Output the [x, y] coordinate of the center of the cell containing the given text.  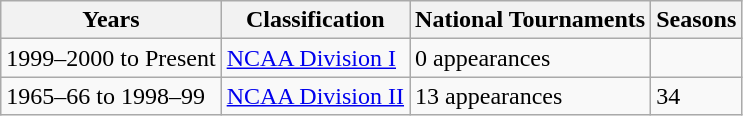
1999–2000 to Present [111, 58]
34 [696, 96]
Classification [315, 20]
NCAA Division II [315, 96]
1965–66 to 1998–99 [111, 96]
National Tournaments [530, 20]
NCAA Division I [315, 58]
0 appearances [530, 58]
Seasons [696, 20]
13 appearances [530, 96]
Years [111, 20]
